Identify which cell holds the provided text, then report its (x, y) central coordinate. 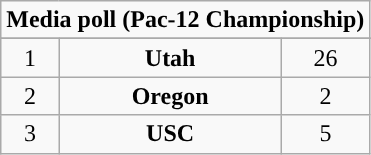
5 (326, 134)
Media poll (Pac-12 Championship) (186, 20)
1 (30, 58)
USC (170, 134)
26 (326, 58)
3 (30, 134)
Oregon (170, 96)
Utah (170, 58)
